Return (X, Y) of the center of cell containing provided text 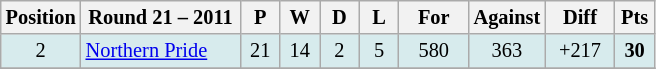
For (434, 17)
Against (508, 17)
21 (260, 51)
363 (508, 51)
W (300, 17)
Position (41, 17)
580 (434, 51)
Pts (635, 17)
D (340, 17)
Northern Pride (161, 51)
Round 21 – 2011 (161, 17)
Diff (580, 17)
14 (300, 51)
5 (379, 51)
30 (635, 51)
L (379, 17)
P (260, 17)
+217 (580, 51)
